Determine the (x, y) coordinate at the center of the cell enclosing the given text.  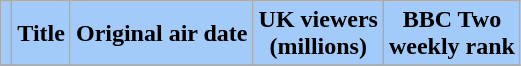
Title (42, 34)
BBC Twoweekly rank (452, 34)
UK viewers(millions) (318, 34)
Original air date (162, 34)
